Return the (x, y) coordinate for the center point of the cell that contains the specified text.  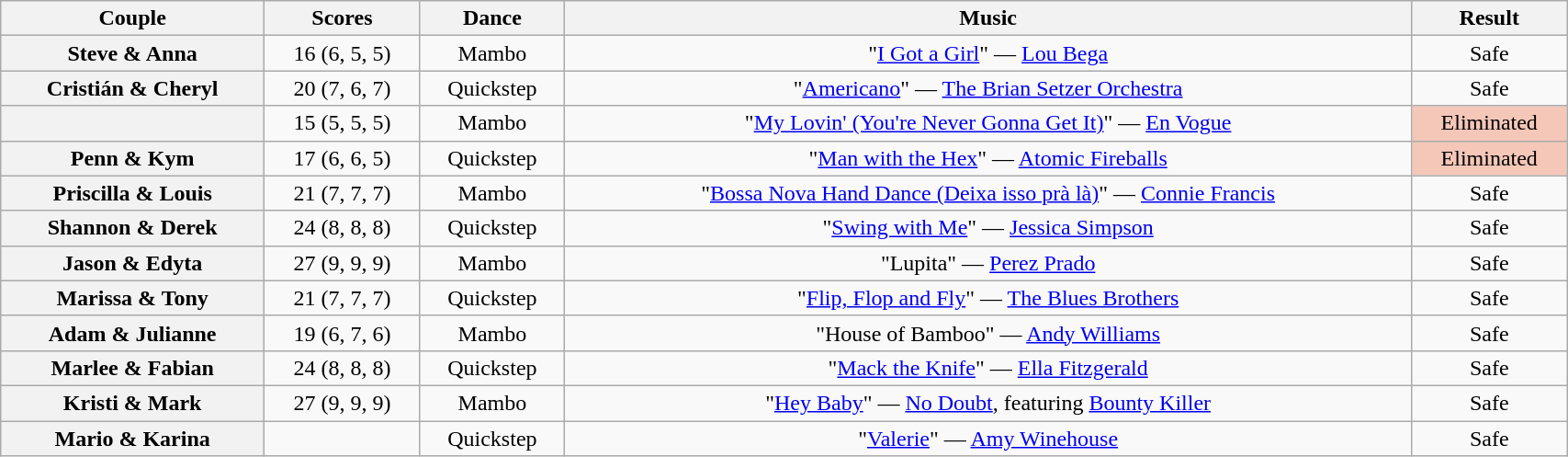
Marissa & Tony (132, 298)
Shannon & Derek (132, 228)
"Hey Baby" — No Doubt, featuring Bounty Killer (987, 403)
Music (987, 18)
"Mack the Knife" — Ella Fitzgerald (987, 368)
Penn & Kym (132, 158)
"Man with the Hex" — Atomic Fireballs (987, 158)
15 (5, 5, 5) (343, 123)
Priscilla & Louis (132, 193)
17 (6, 6, 5) (343, 158)
Kristi & Mark (132, 403)
"My Lovin' (You're Never Gonna Get It)" — En Vogue (987, 123)
"Americano" — The Brian Setzer Orchestra (987, 88)
19 (6, 7, 6) (343, 333)
Adam & Julianne (132, 333)
Mario & Karina (132, 439)
"Valerie" — Amy Winehouse (987, 439)
Jason & Edyta (132, 263)
16 (6, 5, 5) (343, 53)
"House of Bamboo" — Andy Williams (987, 333)
"I Got a Girl" — Lou Bega (987, 53)
Steve & Anna (132, 53)
Scores (343, 18)
"Lupita" — Perez Prado (987, 263)
Result (1490, 18)
Marlee & Fabian (132, 368)
Cristián & Cheryl (132, 88)
"Swing with Me" — Jessica Simpson (987, 228)
"Bossa Nova Hand Dance (Deixa isso prà là)" — Connie Francis (987, 193)
Couple (132, 18)
"Flip, Flop and Fly" — The Blues Brothers (987, 298)
20 (7, 6, 7) (343, 88)
Dance (492, 18)
